From the cell containing the given text, extract its center point as (x, y) coordinate. 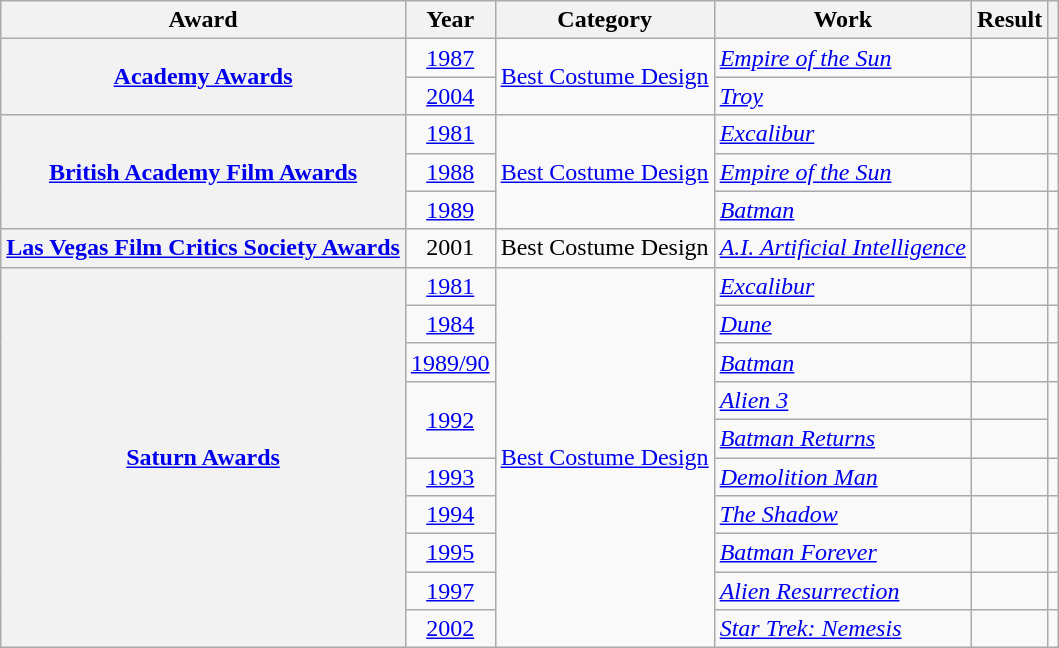
Las Vegas Film Critics Society Awards (204, 248)
2002 (450, 629)
1993 (450, 477)
1984 (450, 324)
1989/90 (450, 362)
Dune (842, 324)
Demolition Man (842, 477)
1994 (450, 515)
Result (1009, 20)
Academy Awards (204, 77)
A.I. Artificial Intelligence (842, 248)
Saturn Awards (204, 458)
1988 (450, 172)
1995 (450, 553)
Star Trek: Nemesis (842, 629)
Category (604, 20)
1992 (450, 419)
2004 (450, 96)
Batman Forever (842, 553)
Alien 3 (842, 400)
British Academy Film Awards (204, 172)
Batman Returns (842, 438)
Work (842, 20)
Year (450, 20)
1987 (450, 58)
1989 (450, 210)
2001 (450, 248)
1997 (450, 591)
Troy (842, 96)
Alien Resurrection (842, 591)
The Shadow (842, 515)
Award (204, 20)
